From the cell containing the given text, extract its center point as [X, Y] coordinate. 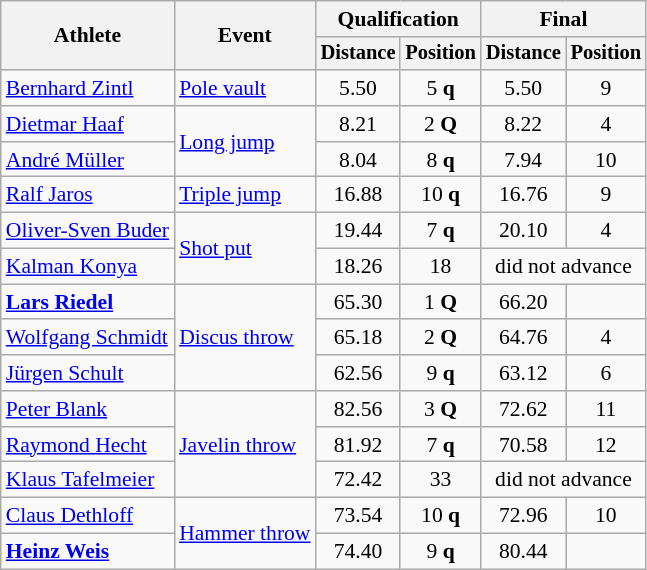
5 q [440, 88]
63.12 [524, 373]
Dietmar Haaf [88, 124]
12 [606, 445]
1 Q [440, 302]
Wolfgang Schmidt [88, 338]
Kalman Konya [88, 267]
Raymond Hecht [88, 445]
18 [440, 267]
Javelin throw [244, 444]
8.22 [524, 124]
82.56 [358, 409]
72.42 [358, 480]
Qualification [398, 19]
8 q [440, 160]
Triple jump [244, 195]
Jürgen Schult [88, 373]
72.96 [524, 516]
33 [440, 480]
Oliver-Sven Buder [88, 231]
Hammer throw [244, 534]
Lars Riedel [88, 302]
11 [606, 409]
18.26 [358, 267]
16.88 [358, 195]
81.92 [358, 445]
64.76 [524, 338]
Shot put [244, 248]
65.18 [358, 338]
Event [244, 36]
66.20 [524, 302]
19.44 [358, 231]
Long jump [244, 142]
70.58 [524, 445]
Athlete [88, 36]
Bernhard Zintl [88, 88]
Claus Dethloff [88, 516]
Discus throw [244, 338]
Peter Blank [88, 409]
Ralf Jaros [88, 195]
20.10 [524, 231]
7.94 [524, 160]
André Müller [88, 160]
Pole vault [244, 88]
8.21 [358, 124]
Final [564, 19]
62.56 [358, 373]
6 [606, 373]
80.44 [524, 552]
3 Q [440, 409]
Klaus Tafelmeier [88, 480]
Heinz Weis [88, 552]
74.40 [358, 552]
72.62 [524, 409]
73.54 [358, 516]
65.30 [358, 302]
16.76 [524, 195]
8.04 [358, 160]
